From the cell containing the given text, extract its center point as [X, Y] coordinate. 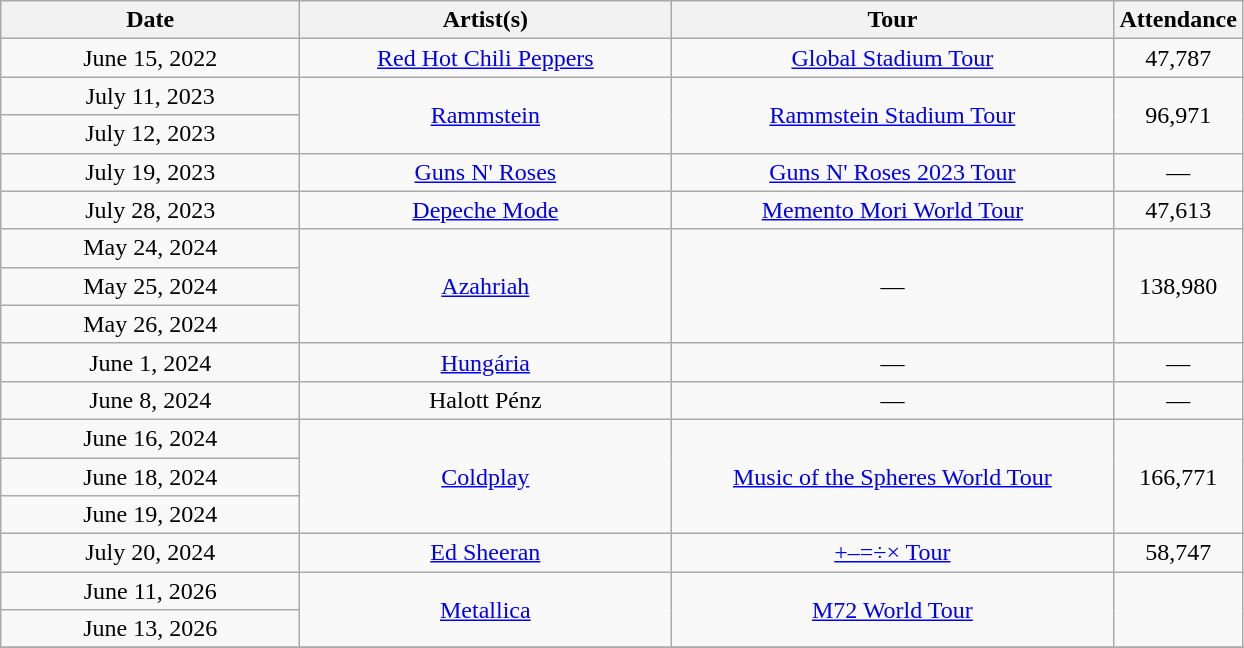
May 26, 2024 [150, 324]
Azahriah [486, 286]
July 28, 2023 [150, 210]
May 24, 2024 [150, 248]
June 16, 2024 [150, 438]
138,980 [1178, 286]
June 11, 2026 [150, 591]
166,771 [1178, 476]
July 12, 2023 [150, 134]
47,787 [1178, 58]
58,747 [1178, 553]
Hungária [486, 362]
June 15, 2022 [150, 58]
Metallica [486, 610]
Artist(s) [486, 20]
June 13, 2026 [150, 629]
+–=÷× Tour [892, 553]
Rammstein Stadium Tour [892, 115]
Music of the Spheres World Tour [892, 476]
M72 World Tour [892, 610]
Rammstein [486, 115]
Depeche Mode [486, 210]
Memento Mori World Tour [892, 210]
June 1, 2024 [150, 362]
Attendance [1178, 20]
May 25, 2024 [150, 286]
96,971 [1178, 115]
Red Hot Chili Peppers [486, 58]
Date [150, 20]
Tour [892, 20]
June 8, 2024 [150, 400]
Guns N' Roses 2023 Tour [892, 172]
Ed Sheeran [486, 553]
June 19, 2024 [150, 515]
47,613 [1178, 210]
July 19, 2023 [150, 172]
Guns N' Roses [486, 172]
July 11, 2023 [150, 96]
Halott Pénz [486, 400]
June 18, 2024 [150, 477]
Global Stadium Tour [892, 58]
July 20, 2024 [150, 553]
Coldplay [486, 476]
